For the text-containing cell, return its midpoint in [X, Y] coordinate format. 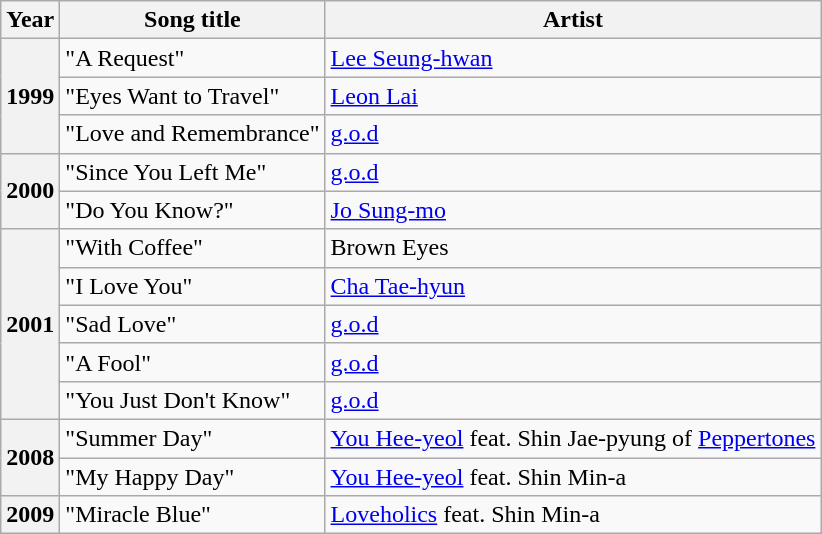
Cha Tae-hyun [573, 286]
Artist [573, 20]
You Hee-yeol feat. Shin Jae-pyung of Peppertones [573, 438]
"Since You Left Me" [192, 172]
Year [30, 20]
"Miracle Blue" [192, 515]
You Hee-yeol feat. Shin Min-a [573, 477]
"Love and Remembrance" [192, 134]
Loveholics feat. Shin Min-a [573, 515]
"Do You Know?" [192, 210]
"With Coffee" [192, 248]
"I Love You" [192, 286]
1999 [30, 96]
"A Fool" [192, 362]
"Eyes Want to Travel" [192, 96]
2009 [30, 515]
"Summer Day" [192, 438]
Brown Eyes [573, 248]
Lee Seung-hwan [573, 58]
"A Request" [192, 58]
"My Happy Day" [192, 477]
"Sad Love" [192, 324]
"You Just Don't Know" [192, 400]
2008 [30, 457]
Song title [192, 20]
2000 [30, 191]
Leon Lai [573, 96]
2001 [30, 324]
Jo Sung-mo [573, 210]
